Output the (x, y) coordinate of the center of the cell containing the given text.  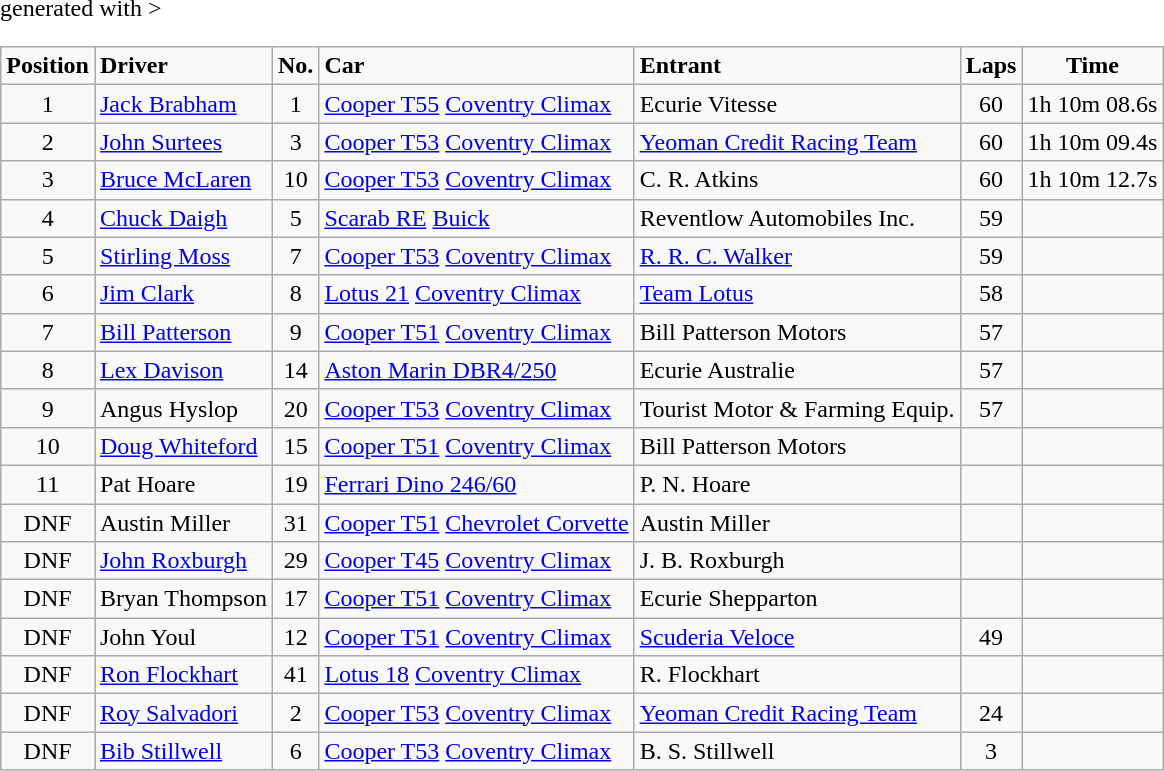
1h 10m 12.7s (1092, 180)
Angus Hyslop (183, 408)
John Youl (183, 637)
1h 10m 08.6s (1092, 104)
Jack Brabham (183, 104)
John Roxburgh (183, 561)
P. N. Hoare (797, 484)
Lex Davison (183, 370)
Ecurie Shepparton (797, 599)
Ron Flockhart (183, 675)
R. R. C. Walker (797, 256)
Cooper T51 Chevrolet Corvette (476, 523)
Position (48, 66)
Lotus 18 Coventry Climax (476, 675)
41 (295, 675)
20 (295, 408)
4 (48, 218)
14 (295, 370)
R. Flockhart (797, 675)
Bryan Thompson (183, 599)
Chuck Daigh (183, 218)
Ecurie Vitesse (797, 104)
31 (295, 523)
1h 10m 09.4s (1092, 142)
Jim Clark (183, 294)
John Surtees (183, 142)
Entrant (797, 66)
Doug Whiteford (183, 446)
No. (295, 66)
12 (295, 637)
Team Lotus (797, 294)
Cooper T45 Coventry Climax (476, 561)
24 (991, 713)
29 (295, 561)
Car (476, 66)
Driver (183, 66)
11 (48, 484)
Scarab RE Buick (476, 218)
Reventlow Automobiles Inc. (797, 218)
B. S. Stillwell (797, 751)
Stirling Moss (183, 256)
Pat Hoare (183, 484)
Scuderia Veloce (797, 637)
Time (1092, 66)
Roy Salvadori (183, 713)
17 (295, 599)
49 (991, 637)
58 (991, 294)
C. R. Atkins (797, 180)
Lotus 21 Coventry Climax (476, 294)
Tourist Motor & Farming Equip. (797, 408)
Ferrari Dino 246/60 (476, 484)
Cooper T55 Coventry Climax (476, 104)
Ecurie Australie (797, 370)
Bruce McLaren (183, 180)
Laps (991, 66)
Aston Marin DBR4/250 (476, 370)
J. B. Roxburgh (797, 561)
19 (295, 484)
15 (295, 446)
Bib Stillwell (183, 751)
Bill Patterson (183, 332)
